Locate the cell with the specified text and output its [X, Y] center coordinate. 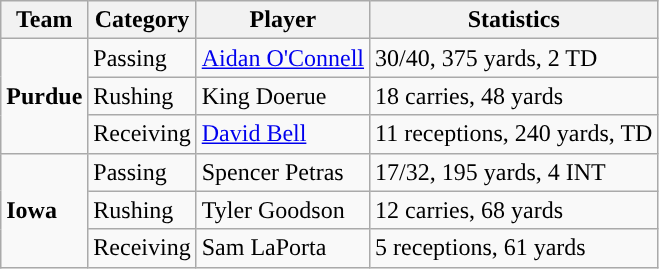
Category [142, 20]
Statistics [514, 20]
Aidan O'Connell [282, 58]
King Doerue [282, 96]
17/32, 195 yards, 4 INT [514, 172]
David Bell [282, 134]
12 carries, 68 yards [514, 210]
Tyler Goodson [282, 210]
5 receptions, 61 yards [514, 248]
11 receptions, 240 yards, TD [514, 134]
Team [44, 20]
Spencer Petras [282, 172]
18 carries, 48 yards [514, 96]
Player [282, 20]
Purdue [44, 96]
Iowa [44, 210]
Sam LaPorta [282, 248]
30/40, 375 yards, 2 TD [514, 58]
